Pinpoint the cell where the given text exists, returning its [X, Y] midpoint coordinate. 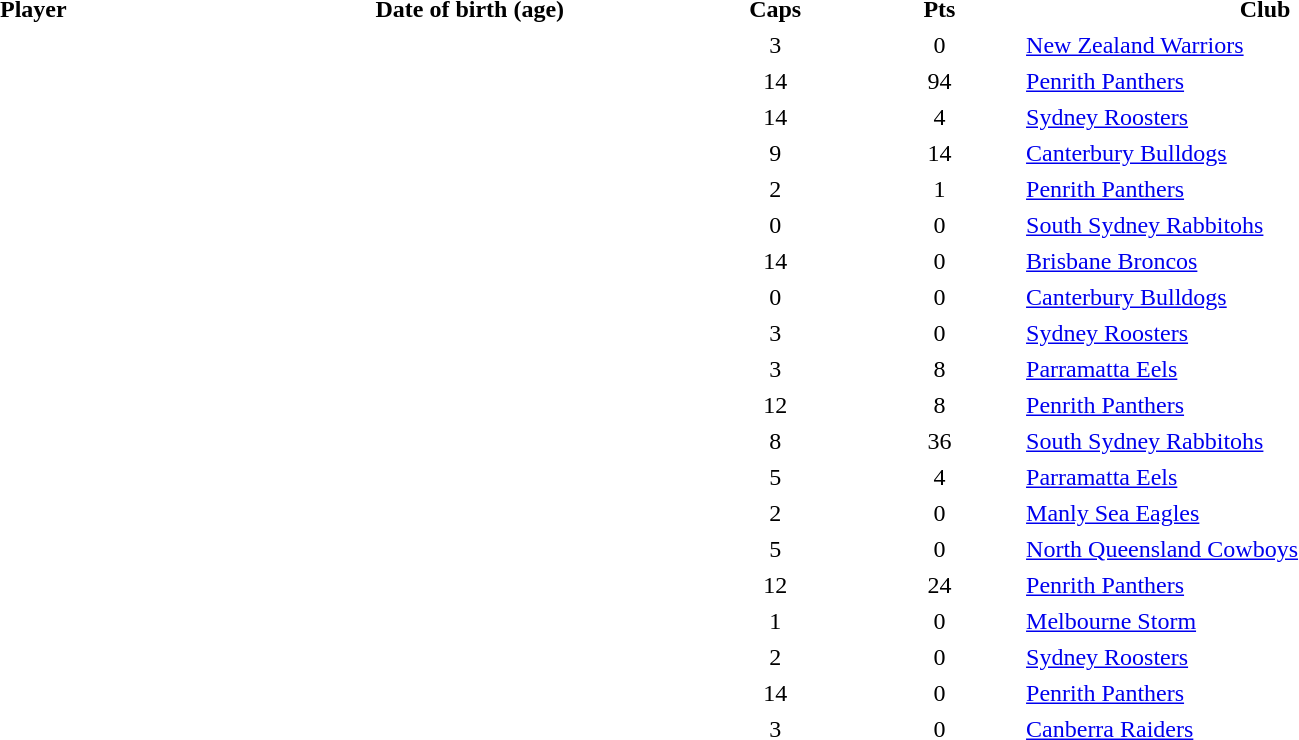
24 [940, 586]
94 [940, 82]
36 [940, 442]
9 [776, 154]
